Locate the cell with the specified text and output its (X, Y) center coordinate. 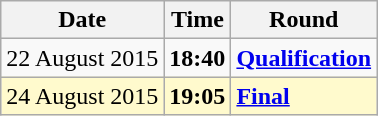
Qualification (304, 58)
22 August 2015 (82, 58)
Date (82, 20)
Final (304, 96)
Time (198, 20)
24 August 2015 (82, 96)
18:40 (198, 58)
19:05 (198, 96)
Round (304, 20)
